Extract the (x, y) coordinate from the center of the cell holding the provided text.  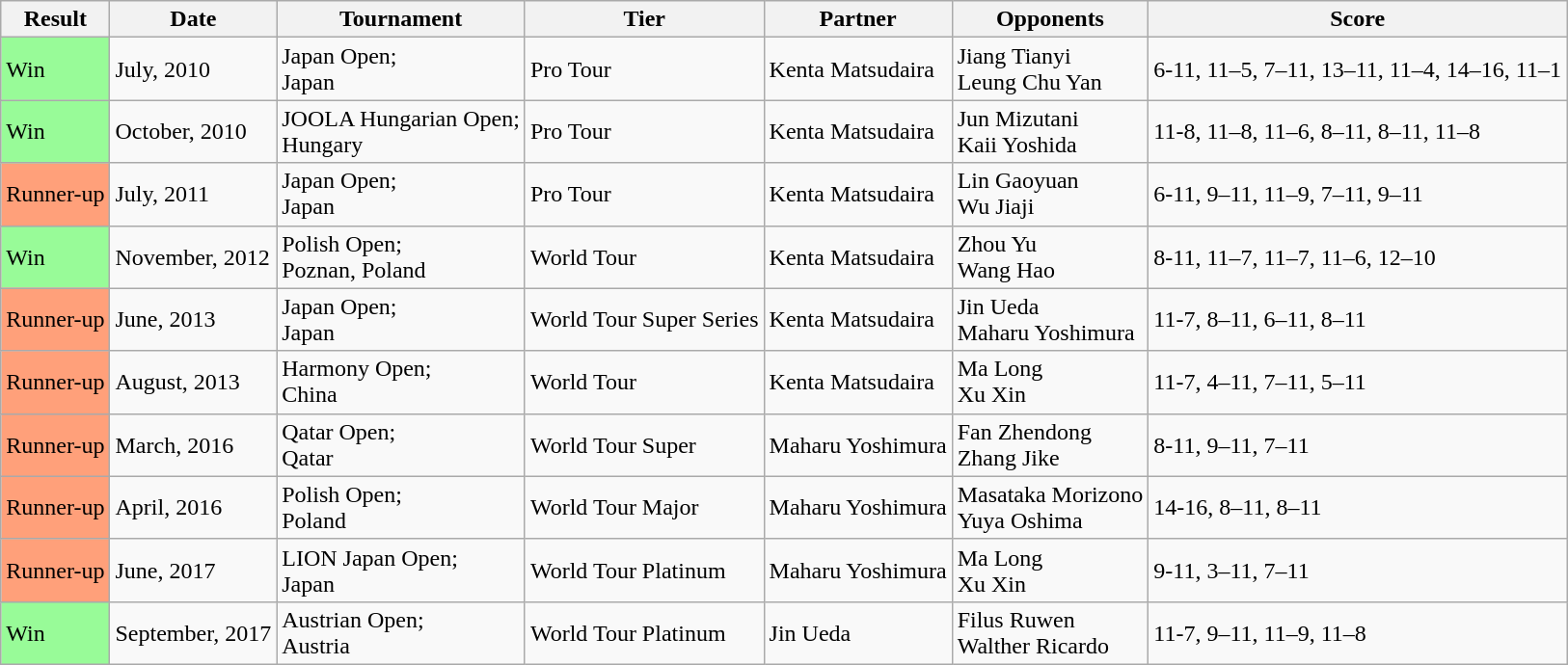
Score (1358, 19)
November, 2012 (193, 256)
World Tour Super (644, 445)
World Tour Super Series (644, 320)
11-7, 9–11, 11–9, 11–8 (1358, 632)
Masataka Morizono Yuya Oshima (1050, 507)
Jin Ueda (858, 632)
14-16, 8–11, 8–11 (1358, 507)
Harmony Open;China (401, 382)
Opponents (1050, 19)
8-11, 9–11, 7–11 (1358, 445)
Filus Ruwen Walther Ricardo (1050, 632)
6-11, 9–11, 11–9, 7–11, 9–11 (1358, 195)
September, 2017 (193, 632)
Qatar Open;Qatar (401, 445)
Zhou Yu Wang Hao (1050, 256)
Result (56, 19)
March, 2016 (193, 445)
11-7, 8–11, 6–11, 8–11 (1358, 320)
Jin Ueda Maharu Yoshimura (1050, 320)
6-11, 11–5, 7–11, 13–11, 11–4, 14–16, 11–1 (1358, 69)
Polish Open;Poznan, Poland (401, 256)
LION Japan Open;Japan (401, 571)
Austrian Open;Austria (401, 632)
11-7, 4–11, 7–11, 5–11 (1358, 382)
9-11, 3–11, 7–11 (1358, 571)
Jun Mizutani Kaii Yoshida (1050, 131)
June, 2017 (193, 571)
June, 2013 (193, 320)
July, 2011 (193, 195)
Polish Open;Poland (401, 507)
Lin Gaoyuan Wu Jiaji (1050, 195)
October, 2010 (193, 131)
11-8, 11–8, 11–6, 8–11, 8–11, 11–8 (1358, 131)
Tier (644, 19)
Tournament (401, 19)
8-11, 11–7, 11–7, 11–6, 12–10 (1358, 256)
JOOLA Hungarian Open;Hungary (401, 131)
Date (193, 19)
July, 2010 (193, 69)
Fan Zhendong Zhang Jike (1050, 445)
August, 2013 (193, 382)
Jiang Tianyi Leung Chu Yan (1050, 69)
April, 2016 (193, 507)
World Tour Major (644, 507)
Partner (858, 19)
